Capture the cell that displays the provided text and extract its (x, y) central coordinate. 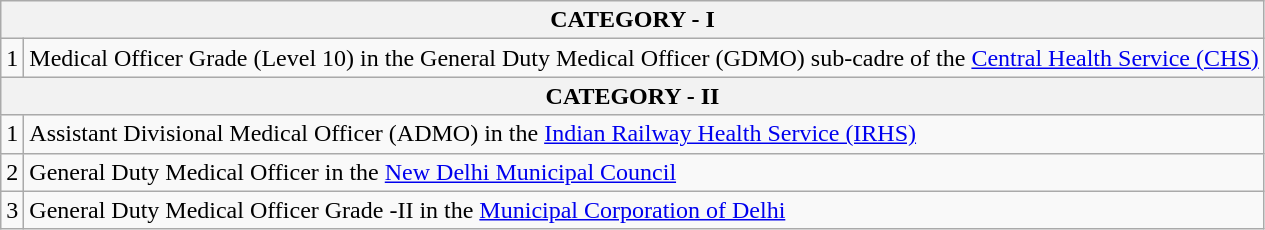
2 (12, 172)
CATEGORY - II (632, 96)
General Duty Medical Officer in the New Delhi Municipal Council (644, 172)
General Duty Medical Officer Grade -II in the Municipal Corporation of Delhi (644, 210)
3 (12, 210)
CATEGORY - I (632, 20)
Assistant Divisional Medical Officer (ADMO) in the Indian Railway Health Service (IRHS) (644, 134)
Medical Officer Grade (Level 10) in the General Duty Medical Officer (GDMO) sub-cadre of the Central Health Service (CHS) (644, 58)
